Extract the [X, Y] coordinate from the center of the cell holding the provided text.  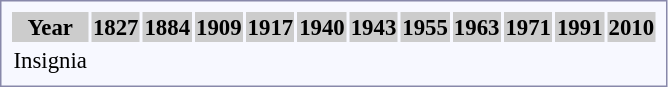
1884 [168, 27]
2010 [632, 27]
1971 [528, 27]
1917 [270, 27]
1963 [476, 27]
1827 [116, 27]
1991 [580, 27]
Insignia [50, 60]
Year [50, 27]
1940 [322, 27]
1909 [220, 27]
1943 [374, 27]
1955 [426, 27]
